Scan for the cell matching the given text and deliver its [X, Y] coordinate at center. 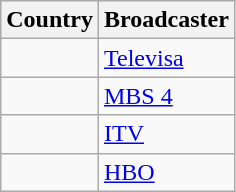
HBO [166, 172]
Televisa [166, 58]
Broadcaster [166, 20]
ITV [166, 134]
Country [50, 20]
MBS 4 [166, 96]
